Capture the cell that displays the provided text and extract its [x, y] central coordinate. 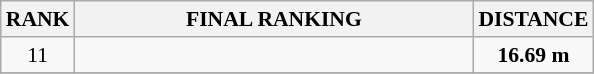
FINAL RANKING [274, 19]
16.69 m [533, 55]
11 [38, 55]
RANK [38, 19]
DISTANCE [533, 19]
